Locate the cell with the specified text and output its (X, Y) center coordinate. 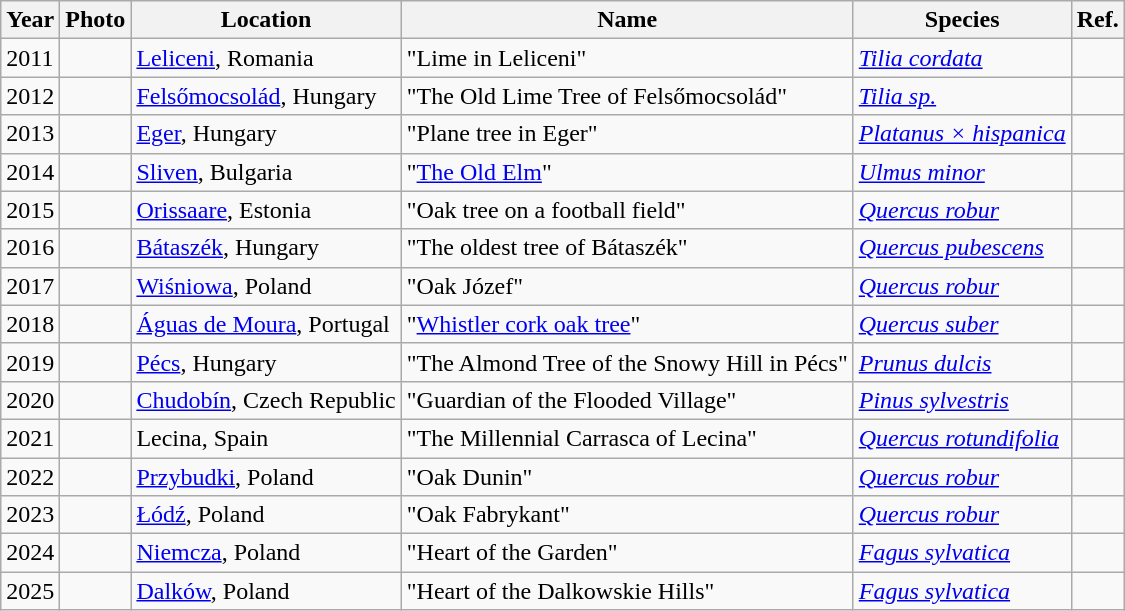
Sliven, Bulgaria (266, 172)
Quercus suber (962, 324)
2012 (30, 96)
Wiśniowa, Poland (266, 286)
"The Old Lime Tree of Felsőmocsolád" (627, 96)
"Oak tree on a football field" (627, 210)
2024 (30, 553)
Location (266, 20)
Year (30, 20)
"The Millennial Carrasca of Lecina" (627, 438)
2025 (30, 591)
2020 (30, 400)
2013 (30, 134)
Ulmus minor (962, 172)
"Whistler cork oak tree" (627, 324)
2023 (30, 515)
2021 (30, 438)
Platanus × hispanica (962, 134)
Niemcza, Poland (266, 553)
Águas de Moura, Portugal (266, 324)
"Heart of the Dalkowskie Hills" (627, 591)
2019 (30, 362)
Lecina, Spain (266, 438)
Photo (96, 20)
2011 (30, 58)
Bátaszék, Hungary (266, 248)
"Plane tree in Eger" (627, 134)
Pécs, Hungary (266, 362)
Chudobín, Czech Republic (266, 400)
Tilia cordata (962, 58)
2014 (30, 172)
2022 (30, 477)
Prunus dulcis (962, 362)
"The Old Elm" (627, 172)
Przybudki, Poland (266, 477)
Name (627, 20)
Tilia sp. (962, 96)
"Oak Fabrykant" (627, 515)
"The oldest tree of Bátaszék" (627, 248)
2015 (30, 210)
Quercus pubescens (962, 248)
"Heart of the Garden" (627, 553)
Orissaare, Estonia (266, 210)
Felsőmocsolád, Hungary (266, 96)
2016 (30, 248)
Łódź, Poland (266, 515)
Quercus rotundifolia (962, 438)
Species (962, 20)
Ref. (1098, 20)
Eger, Hungary (266, 134)
Pinus sylvestris (962, 400)
"The Almond Tree of the Snowy Hill in Pécs" (627, 362)
"Oak Józef" (627, 286)
Dalków, Poland (266, 591)
2018 (30, 324)
2017 (30, 286)
"Oak Dunin" (627, 477)
"Guardian of the Flooded Village" (627, 400)
"Lime in Leliceni" (627, 58)
Leliceni, Romania (266, 58)
